Return [X, Y] of the center of cell containing provided text 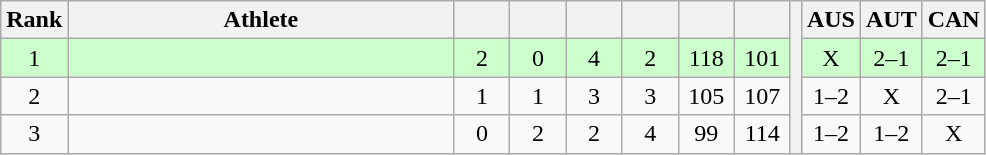
105 [706, 96]
101 [762, 58]
AUT [891, 20]
99 [706, 134]
118 [706, 58]
107 [762, 96]
CAN [954, 20]
AUS [830, 20]
114 [762, 134]
Athlete [261, 20]
Rank [34, 20]
